Search for the cell housing the specified text and yield its (X, Y) center coordinate. 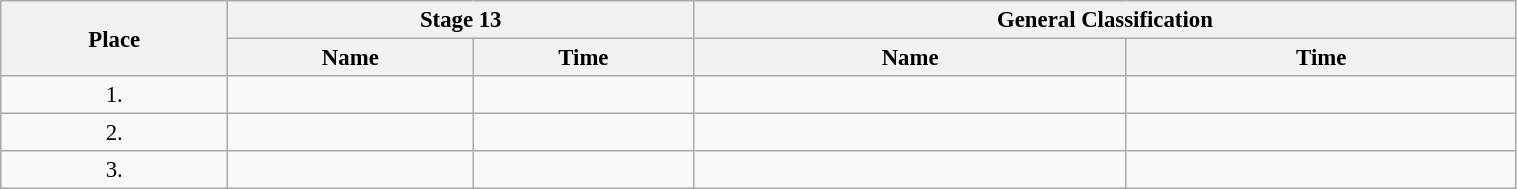
Stage 13 (461, 20)
General Classification (1105, 20)
1. (114, 95)
2. (114, 133)
Place (114, 38)
3. (114, 170)
